Capture the cell that displays the provided text and extract its (X, Y) central coordinate. 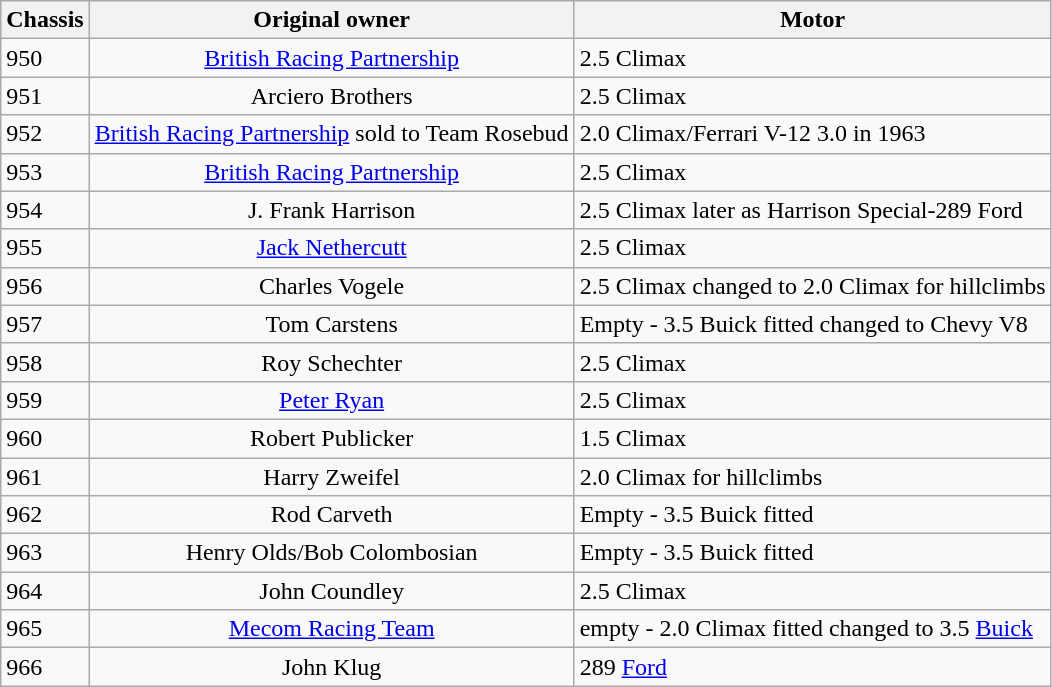
952 (45, 134)
966 (45, 667)
Robert Publicker (332, 438)
2.5 Climax later as Harrison Special-289 Ford (812, 210)
Arciero Brothers (332, 96)
960 (45, 438)
empty - 2.0 Climax fitted changed to 3.5 Buick (812, 629)
956 (45, 286)
958 (45, 362)
Peter Ryan (332, 400)
John Klug (332, 667)
963 (45, 553)
Jack Nethercutt (332, 248)
J. Frank Harrison (332, 210)
Roy Schechter (332, 362)
Original owner (332, 20)
953 (45, 172)
John Coundley (332, 591)
Rod Carveth (332, 515)
2.0 Climax for hillclimbs (812, 477)
Tom Carstens (332, 324)
Charles Vogele (332, 286)
961 (45, 477)
950 (45, 58)
2.0 Climax/Ferrari V-12 3.0 in 1963 (812, 134)
955 (45, 248)
Harry Zweifel (332, 477)
289 Ford (812, 667)
959 (45, 400)
951 (45, 96)
965 (45, 629)
2.5 Climax changed to 2.0 Climax for hillclimbs (812, 286)
Henry Olds/Bob Colombosian (332, 553)
962 (45, 515)
Mecom Racing Team (332, 629)
957 (45, 324)
Motor (812, 20)
1.5 Climax (812, 438)
954 (45, 210)
964 (45, 591)
Chassis (45, 20)
Empty - 3.5 Buick fitted changed to Chevy V8 (812, 324)
British Racing Partnership sold to Team Rosebud (332, 134)
